Return (x, y) of the center of cell containing provided text 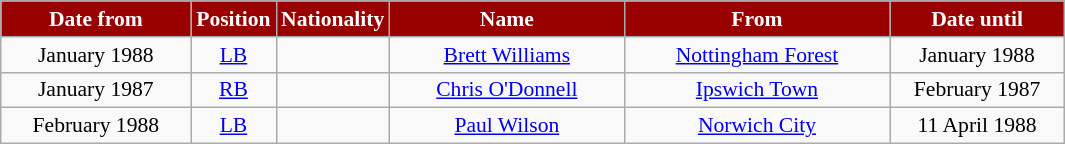
February 1987 (978, 90)
Nottingham Forest (756, 55)
11 April 1988 (978, 126)
Name (506, 19)
Nationality (332, 19)
Paul Wilson (506, 126)
Ipswich Town (756, 90)
From (756, 19)
February 1988 (96, 126)
RB (234, 90)
Date from (96, 19)
January 1987 (96, 90)
Date until (978, 19)
Norwich City (756, 126)
Brett Williams (506, 55)
Position (234, 19)
Chris O'Donnell (506, 90)
